Scan for the cell matching the given text and deliver its [x, y] coordinate at center. 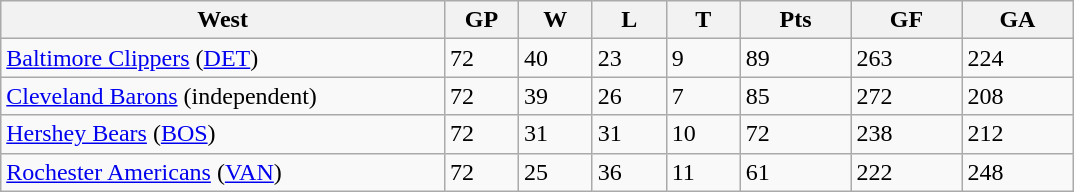
GP [481, 20]
Pts [796, 20]
208 [1018, 96]
26 [629, 96]
61 [796, 172]
263 [906, 58]
89 [796, 58]
9 [703, 58]
222 [906, 172]
L [629, 20]
238 [906, 134]
39 [555, 96]
10 [703, 134]
7 [703, 96]
23 [629, 58]
85 [796, 96]
GA [1018, 20]
11 [703, 172]
25 [555, 172]
40 [555, 58]
West [223, 20]
224 [1018, 58]
36 [629, 172]
GF [906, 20]
Baltimore Clippers (DET) [223, 58]
W [555, 20]
272 [906, 96]
Hershey Bears (BOS) [223, 134]
248 [1018, 172]
212 [1018, 134]
T [703, 20]
Cleveland Barons (independent) [223, 96]
Rochester Americans (VAN) [223, 172]
